Pinpoint the cell where the given text exists, returning its [x, y] midpoint coordinate. 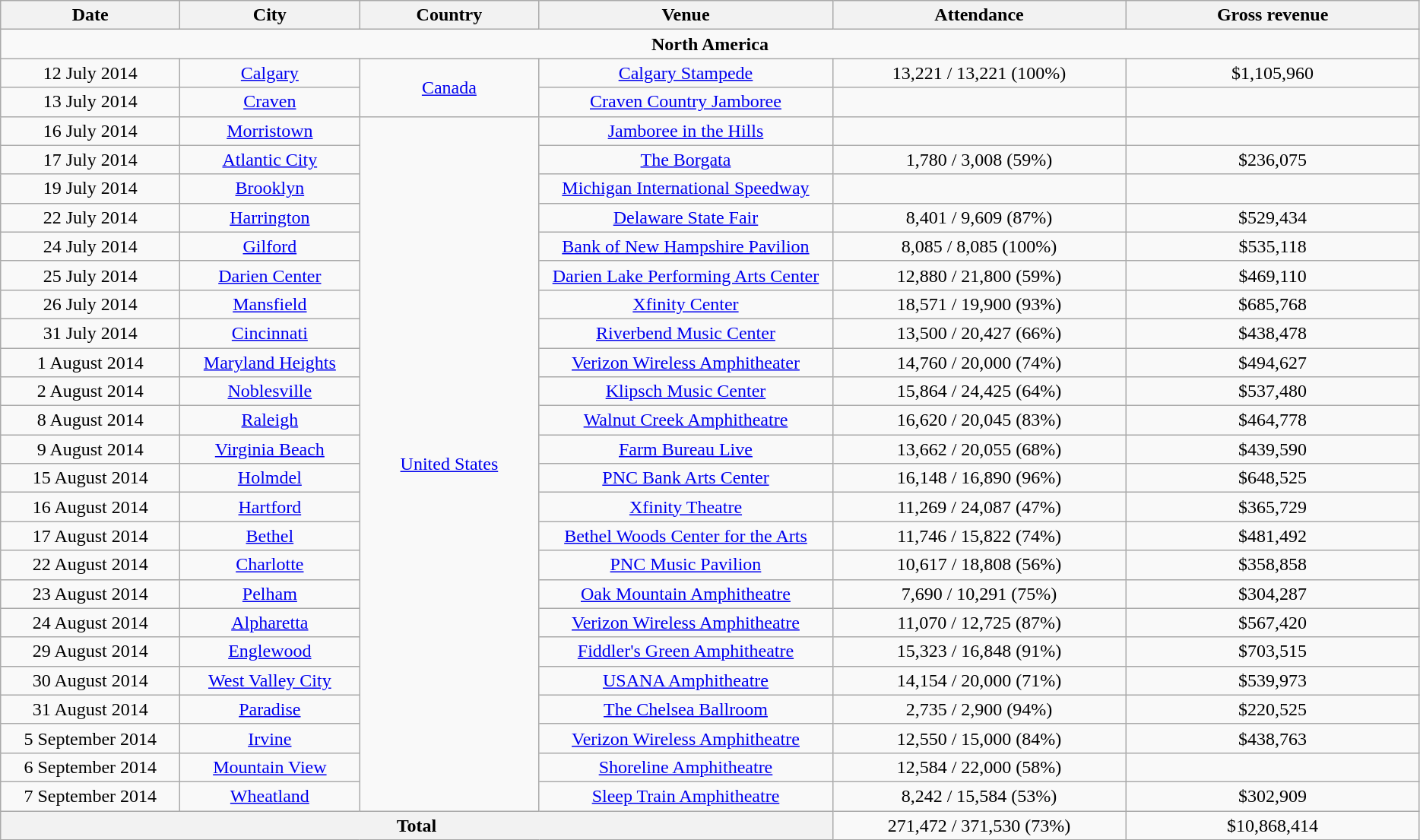
271,472 / 371,530 (73%) [979, 825]
Xfinity Center [686, 304]
Oak Mountain Amphitheatre [686, 594]
Shoreline Amphitheatre [686, 767]
Atlantic City [270, 160]
Pelham [270, 594]
29 August 2014 [90, 651]
8,085 / 8,085 (100%) [979, 246]
Darien Lake Performing Arts Center [686, 275]
11,746 / 15,822 (74%) [979, 536]
Riverbend Music Center [686, 333]
PNC Music Pavilion [686, 565]
Calgary [270, 73]
North America [710, 44]
13,500 / 20,427 (66%) [979, 333]
13 July 2014 [90, 102]
$535,118 [1273, 246]
31 July 2014 [90, 333]
12,584 / 22,000 (58%) [979, 767]
14,154 / 20,000 (71%) [979, 680]
Jamboree in the Hills [686, 131]
14,760 / 20,000 (74%) [979, 363]
16,620 / 20,045 (83%) [979, 420]
Cincinnati [270, 333]
Delaware State Fair [686, 217]
$304,287 [1273, 594]
Craven Country Jamboree [686, 102]
$438,763 [1273, 738]
Venue [686, 15]
Paradise [270, 709]
$567,420 [1273, 623]
$529,434 [1273, 217]
16,148 / 16,890 (96%) [979, 478]
Verizon Wireless Amphitheater [686, 363]
Craven [270, 102]
$481,492 [1273, 536]
City [270, 15]
5 September 2014 [90, 738]
Raleigh [270, 420]
Morristown [270, 131]
PNC Bank Arts Center [686, 478]
15,864 / 24,425 (64%) [979, 391]
$236,075 [1273, 160]
The Borgata [686, 160]
Walnut Creek Amphitheatre [686, 420]
Fiddler's Green Amphitheatre [686, 651]
25 July 2014 [90, 275]
22 July 2014 [90, 217]
1,780 / 3,008 (59%) [979, 160]
17 August 2014 [90, 536]
6 September 2014 [90, 767]
31 August 2014 [90, 709]
2 August 2014 [90, 391]
West Valley City [270, 680]
Darien Center [270, 275]
11,070 / 12,725 (87%) [979, 623]
9 August 2014 [90, 449]
Brooklyn [270, 189]
19 July 2014 [90, 189]
Mountain View [270, 767]
Gross revenue [1273, 15]
Mansfield [270, 304]
Hartford [270, 507]
17 July 2014 [90, 160]
Charlotte [270, 565]
$703,515 [1273, 651]
12,550 / 15,000 (84%) [979, 738]
1 August 2014 [90, 363]
13,221 / 13,221 (100%) [979, 73]
Wheatland [270, 796]
24 August 2014 [90, 623]
Bethel [270, 536]
8 August 2014 [90, 420]
Country [449, 15]
16 August 2014 [90, 507]
$648,525 [1273, 478]
Date [90, 15]
$10,868,414 [1273, 825]
Sleep Train Amphitheatre [686, 796]
$539,973 [1273, 680]
Harrington [270, 217]
Farm Bureau Live [686, 449]
$494,627 [1273, 363]
$464,778 [1273, 420]
Virginia Beach [270, 449]
$365,729 [1273, 507]
8,242 / 15,584 (53%) [979, 796]
2,735 / 2,900 (94%) [979, 709]
United States [449, 464]
16 July 2014 [90, 131]
Xfinity Theatre [686, 507]
12,880 / 21,800 (59%) [979, 275]
Englewood [270, 651]
12 July 2014 [90, 73]
Irvine [270, 738]
Canada [449, 87]
Holmdel [270, 478]
Bethel Woods Center for the Arts [686, 536]
Klipsch Music Center [686, 391]
24 July 2014 [90, 246]
Alpharetta [270, 623]
$537,480 [1273, 391]
30 August 2014 [90, 680]
Total [417, 825]
USANA Amphitheatre [686, 680]
7,690 / 10,291 (75%) [979, 594]
26 July 2014 [90, 304]
22 August 2014 [90, 565]
$439,590 [1273, 449]
Bank of New Hampshire Pavilion [686, 246]
$358,858 [1273, 565]
10,617 / 18,808 (56%) [979, 565]
18,571 / 19,900 (93%) [979, 304]
15,323 / 16,848 (91%) [979, 651]
15 August 2014 [90, 478]
Gilford [270, 246]
$438,478 [1273, 333]
13,662 / 20,055 (68%) [979, 449]
8,401 / 9,609 (87%) [979, 217]
Michigan International Speedway [686, 189]
Maryland Heights [270, 363]
$469,110 [1273, 275]
$1,105,960 [1273, 73]
Noblesville [270, 391]
$302,909 [1273, 796]
Attendance [979, 15]
The Chelsea Ballroom [686, 709]
$685,768 [1273, 304]
23 August 2014 [90, 594]
7 September 2014 [90, 796]
11,269 / 24,087 (47%) [979, 507]
Calgary Stampede [686, 73]
$220,525 [1273, 709]
